Provide the [X, Y] coordinate of the cell's center where the given text is located.  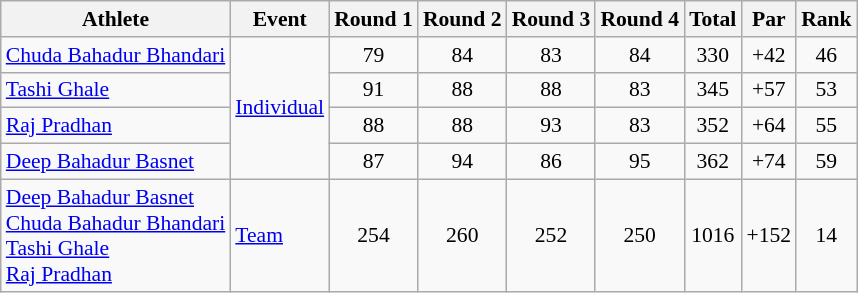
46 [826, 55]
Event [280, 19]
Team [280, 235]
Par [768, 19]
Round 3 [552, 19]
Round 1 [374, 19]
Individual [280, 108]
Deep Bahadur BasnetChuda Bahadur BhandariTashi GhaleRaj Pradhan [116, 235]
Raj Pradhan [116, 126]
362 [712, 162]
Deep Bahadur Basnet [116, 162]
Chuda Bahadur Bhandari [116, 55]
260 [462, 235]
94 [462, 162]
91 [374, 90]
252 [552, 235]
254 [374, 235]
79 [374, 55]
95 [640, 162]
53 [826, 90]
86 [552, 162]
55 [826, 126]
Tashi Ghale [116, 90]
93 [552, 126]
+74 [768, 162]
+64 [768, 126]
250 [640, 235]
59 [826, 162]
Total [712, 19]
+57 [768, 90]
Rank [826, 19]
Round 4 [640, 19]
+152 [768, 235]
1016 [712, 235]
352 [712, 126]
+42 [768, 55]
Round 2 [462, 19]
345 [712, 90]
14 [826, 235]
330 [712, 55]
Athlete [116, 19]
87 [374, 162]
